Identify which cell holds the provided text, then report its [X, Y] central coordinate. 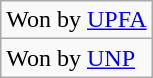
Won by UNP [76, 58]
Won by UPFA [76, 20]
